Pinpoint the cell where the given text exists, returning its [x, y] midpoint coordinate. 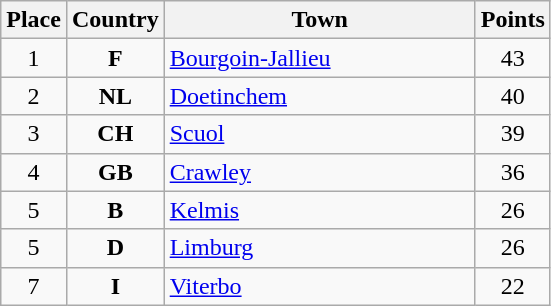
2 [34, 96]
D [115, 248]
CH [115, 134]
Scuol [320, 134]
40 [512, 96]
3 [34, 134]
Town [320, 20]
Place [34, 20]
NL [115, 96]
Doetinchem [320, 96]
B [115, 210]
Limburg [320, 248]
Viterbo [320, 286]
7 [34, 286]
Bourgoin-Jallieu [320, 58]
1 [34, 58]
Kelmis [320, 210]
22 [512, 286]
Country [115, 20]
39 [512, 134]
GB [115, 172]
36 [512, 172]
I [115, 286]
F [115, 58]
4 [34, 172]
Points [512, 20]
43 [512, 58]
Crawley [320, 172]
